Identify which cell holds the provided text, then report its (x, y) central coordinate. 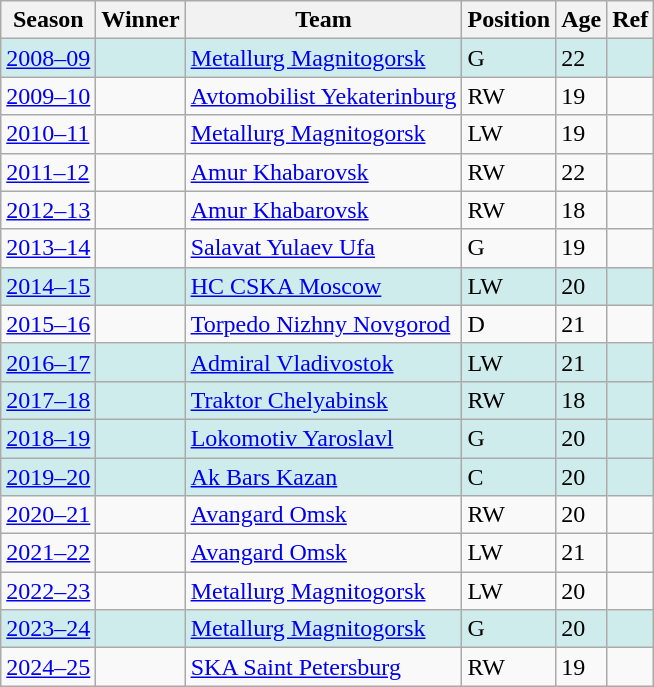
Admiral Vladivostok (324, 362)
Position (509, 20)
2020–21 (48, 515)
2024–25 (48, 667)
HC CSKA Moscow (324, 286)
2013–14 (48, 248)
2010–11 (48, 134)
2017–18 (48, 400)
Ref (630, 20)
Age (582, 20)
Lokomotiv Yaroslavl (324, 438)
2014–15 (48, 286)
2011–12 (48, 172)
Ak Bars Kazan (324, 477)
2015–16 (48, 324)
2009–10 (48, 96)
Avtomobilist Yekaterinburg (324, 96)
Torpedo Nizhny Novgorod (324, 324)
Team (324, 20)
2018–19 (48, 438)
2023–24 (48, 629)
2012–13 (48, 210)
Salavat Yulaev Ufa (324, 248)
Winner (140, 20)
D (509, 324)
C (509, 477)
Traktor Chelyabinsk (324, 400)
2016–17 (48, 362)
SKA Saint Petersburg (324, 667)
2022–23 (48, 591)
Season (48, 20)
2019–20 (48, 477)
2021–22 (48, 553)
2008–09 (48, 58)
